Find where the given text appears and provide that cell's center as (x, y) coordinate. 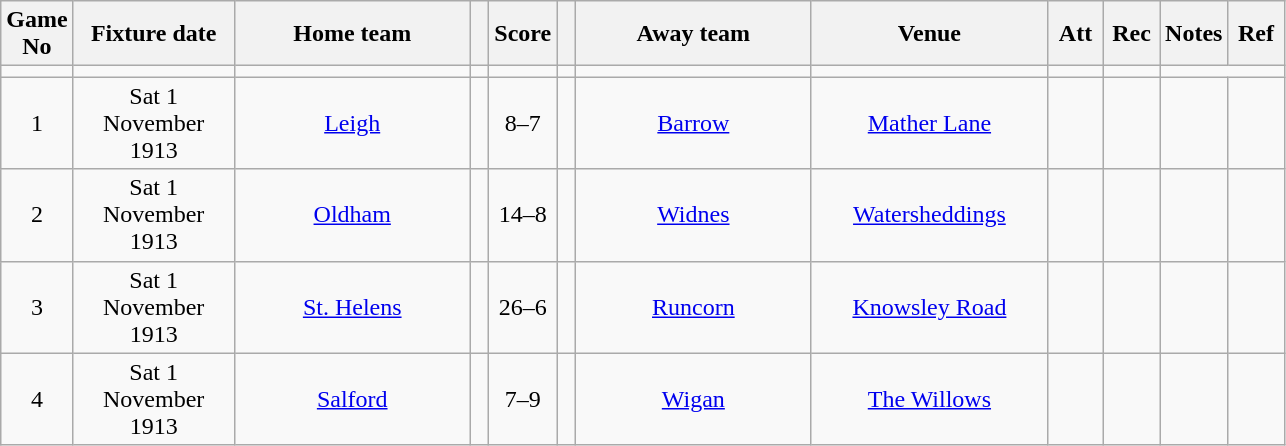
Venue (929, 34)
Game No (37, 34)
Oldham (352, 215)
1 (37, 123)
26–6 (523, 307)
Wigan (693, 399)
Home team (352, 34)
Barrow (693, 123)
Att (1075, 34)
Score (523, 34)
Runcorn (693, 307)
7–9 (523, 399)
Away team (693, 34)
4 (37, 399)
Notes (1194, 34)
2 (37, 215)
3 (37, 307)
Knowsley Road (929, 307)
Leigh (352, 123)
Ref (1256, 34)
Salford (352, 399)
Fixture date (154, 34)
The Willows (929, 399)
14–8 (523, 215)
Watersheddings (929, 215)
Rec (1132, 34)
St. Helens (352, 307)
Widnes (693, 215)
Mather Lane (929, 123)
8–7 (523, 123)
